Identify which cell holds the provided text, then report its [x, y] central coordinate. 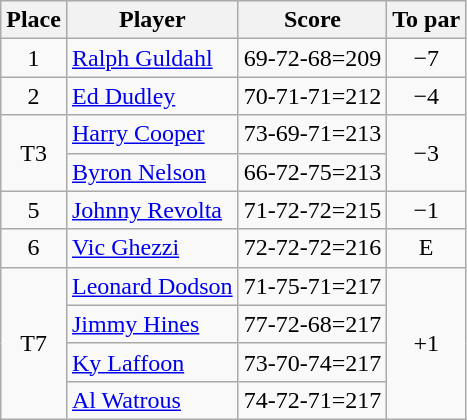
Place [34, 20]
T7 [34, 343]
70-71-71=212 [312, 96]
E [426, 248]
T3 [34, 153]
−3 [426, 153]
1 [34, 58]
Al Watrous [152, 400]
73-70-74=217 [312, 362]
To par [426, 20]
−4 [426, 96]
77-72-68=217 [312, 324]
5 [34, 210]
74-72-71=217 [312, 400]
73-69-71=213 [312, 134]
Byron Nelson [152, 172]
66-72-75=213 [312, 172]
71-75-71=217 [312, 286]
2 [34, 96]
69-72-68=209 [312, 58]
Ky Laffoon [152, 362]
−1 [426, 210]
Harry Cooper [152, 134]
Player [152, 20]
Score [312, 20]
Ed Dudley [152, 96]
−7 [426, 58]
Ralph Guldahl [152, 58]
Johnny Revolta [152, 210]
Vic Ghezzi [152, 248]
6 [34, 248]
71-72-72=215 [312, 210]
Jimmy Hines [152, 324]
72-72-72=216 [312, 248]
+1 [426, 343]
Leonard Dodson [152, 286]
